Locate the cell with the specified text and output its (x, y) center coordinate. 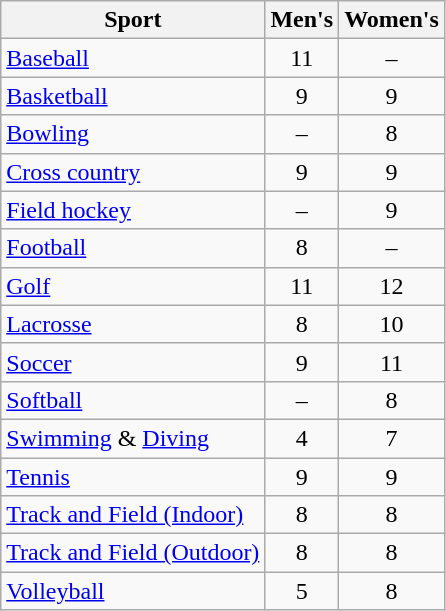
Swimming & Diving (133, 438)
Cross country (133, 172)
Sport (133, 20)
Track and Field (Outdoor) (133, 553)
Football (133, 248)
Softball (133, 400)
Field hockey (133, 210)
Tennis (133, 477)
10 (392, 324)
Track and Field (Indoor) (133, 515)
4 (302, 438)
Soccer (133, 362)
Volleyball (133, 591)
Bowling (133, 134)
Men's (302, 20)
Lacrosse (133, 324)
Basketball (133, 96)
12 (392, 286)
7 (392, 438)
Women's (392, 20)
5 (302, 591)
Golf (133, 286)
Baseball (133, 58)
